Search for the cell housing the specified text and yield its [X, Y] center coordinate. 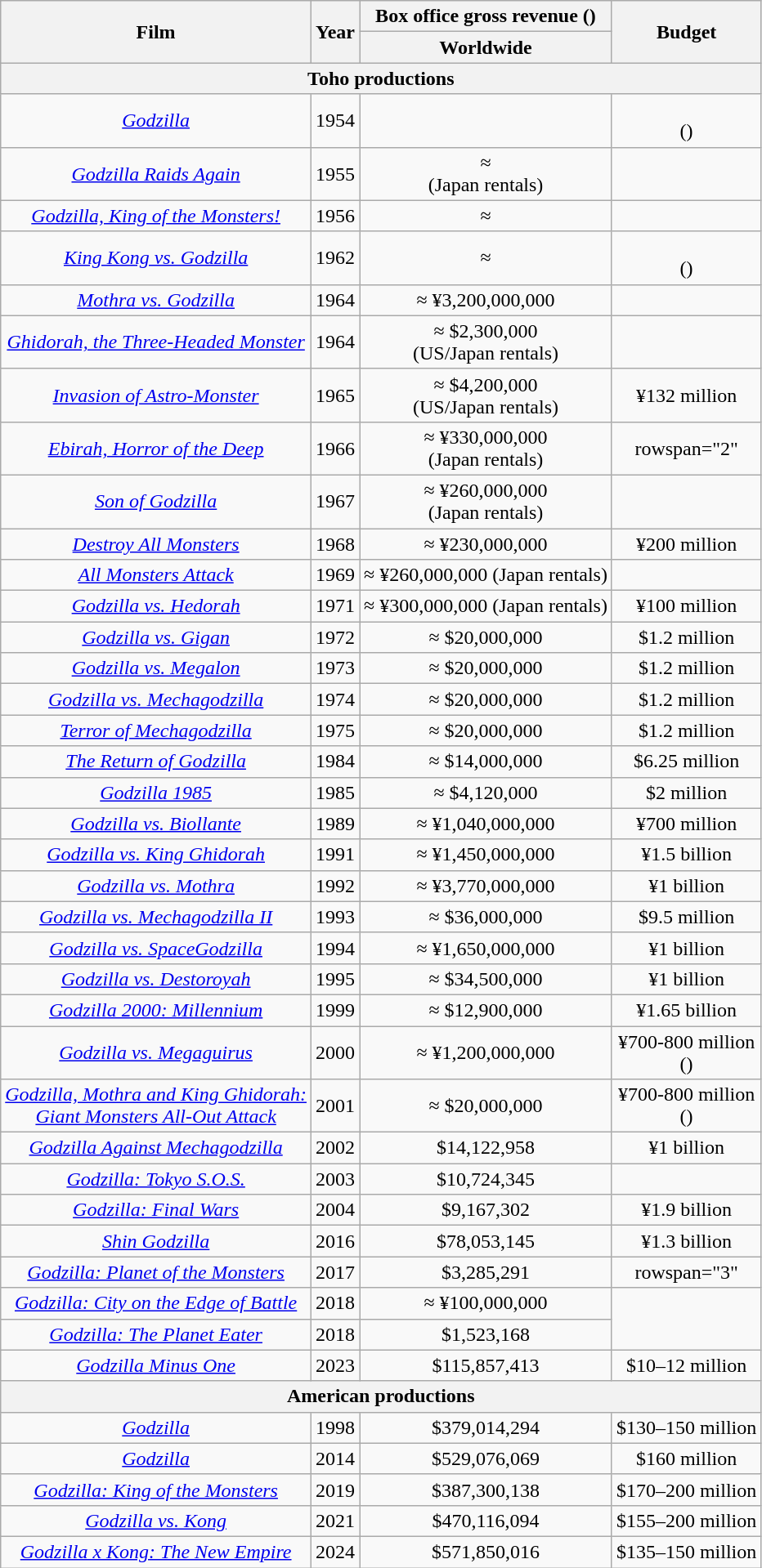
¥1.65 billion [686, 1010]
Toho productions [381, 78]
Godzilla Minus One [156, 1365]
$160 million [686, 1459]
1966 [335, 448]
Budget [686, 32]
Ebirah, Horror of the Deep [156, 448]
≈ ¥1,650,000,000 [486, 948]
1989 [335, 824]
1985 [335, 793]
≈ ¥1,200,000,000 [486, 1052]
$379,014,294 [486, 1427]
2019 [335, 1490]
2004 [335, 1210]
Godzilla: King of the Monsters [156, 1490]
1984 [335, 762]
2023 [335, 1365]
Invasion of Astro-Monster [156, 395]
$387,300,138 [486, 1490]
¥200 million [686, 543]
All Monsters Attack [156, 575]
$115,857,413 [486, 1365]
Godzilla 2000: Millennium [156, 1010]
1995 [335, 979]
≈ (Japan rentals) [486, 173]
2000 [335, 1052]
Mothra vs. Godzilla [156, 300]
1974 [335, 699]
≈ $4,200,000(US/Japan rentals) [486, 395]
1968 [335, 543]
Godzilla vs. Biollante [156, 824]
Godzilla x Kong: The New Empire [156, 1552]
≈ $36,000,000 [486, 917]
1992 [335, 886]
Godzilla vs. King Ghidorah [156, 855]
1971 [335, 606]
¥1.5 billion [686, 855]
Year [335, 32]
1973 [335, 668]
≈ ¥1,040,000,000 [486, 824]
1994 [335, 948]
≈ $34,500,000 [486, 979]
Box office gross revenue () [486, 16]
Worldwide [486, 47]
≈ ¥1,450,000,000 [486, 855]
$571,850,016 [486, 1552]
$1,523,168 [486, 1334]
Film [156, 32]
Destroy All Monsters [156, 543]
2001 [335, 1106]
Godzilla: City on the Edge of Battle [156, 1303]
≈ ¥300,000,000 (Japan rentals) [486, 606]
2017 [335, 1272]
≈ ¥260,000,000 (Japan rentals) [486, 575]
≈ ¥260,000,000(Japan rentals) [486, 502]
Godzilla Raids Again [156, 173]
1991 [335, 855]
1967 [335, 502]
Godzilla: Tokyo S.O.S. [156, 1179]
2003 [335, 1179]
¥1.9 billion [686, 1210]
King Kong vs. Godzilla [156, 258]
¥1.3 billion [686, 1241]
≈ ¥230,000,000 [486, 543]
Godzilla vs. Mothra [156, 886]
≈ $2,300,000(US/Japan rentals) [486, 342]
¥700 million [686, 824]
$10–12 million [686, 1365]
American productions [381, 1396]
Godzilla: Final Wars [156, 1210]
1965 [335, 395]
≈ ¥3,770,000,000 [486, 886]
2021 [335, 1521]
$470,116,094 [486, 1521]
Godzilla: The Planet Eater [156, 1334]
2002 [335, 1148]
Godzilla vs. Gigan [156, 637]
Godzilla vs. Kong [156, 1521]
1962 [335, 258]
$3,285,291 [486, 1272]
$135–150 million [686, 1552]
$155–200 million [686, 1521]
≈ ¥100,000,000 [486, 1303]
The Return of Godzilla [156, 762]
$529,076,069 [486, 1459]
1955 [335, 173]
≈ $4,120,000 [486, 793]
Terror of Mechagodzilla [156, 730]
Ghidorah, the Three-Headed Monster [156, 342]
Shin Godzilla [156, 1241]
1999 [335, 1010]
1956 [335, 216]
2014 [335, 1459]
rowspan="3" [686, 1272]
rowspan="2" [686, 448]
Godzilla vs. Destoroyah [156, 979]
≈ ¥3,200,000,000 [486, 300]
Godzilla Against Mechagodzilla [156, 1148]
Godzilla: Planet of the Monsters [156, 1272]
Godzilla vs. Megaguirus [156, 1052]
≈ $14,000,000 [486, 762]
Godzilla vs. Mechagodzilla [156, 699]
$9,167,302 [486, 1210]
¥100 million [686, 606]
1998 [335, 1427]
≈ $12,900,000 [486, 1010]
Godzilla vs. SpaceGodzilla [156, 948]
Godzilla vs. Hedorah [156, 606]
$10,724,345 [486, 1179]
Godzilla, Mothra and King Ghidorah:Giant Monsters All-Out Attack [156, 1106]
1954 [335, 121]
$9.5 million [686, 917]
$6.25 million [686, 762]
1972 [335, 637]
$130–150 million [686, 1427]
1993 [335, 917]
2024 [335, 1552]
1975 [335, 730]
Godzilla vs. Megalon [156, 668]
$14,122,958 [486, 1148]
Son of Godzilla [156, 502]
Godzilla vs. Mechagodzilla II [156, 917]
2016 [335, 1241]
$78,053,145 [486, 1241]
Godzilla 1985 [156, 793]
1969 [335, 575]
≈ ¥330,000,000(Japan rentals) [486, 448]
$170–200 million [686, 1490]
Godzilla, King of the Monsters! [156, 216]
¥132 million [686, 395]
$2 million [686, 793]
